Determine the (X, Y) coordinate at the center of the cell enclosing the given text.  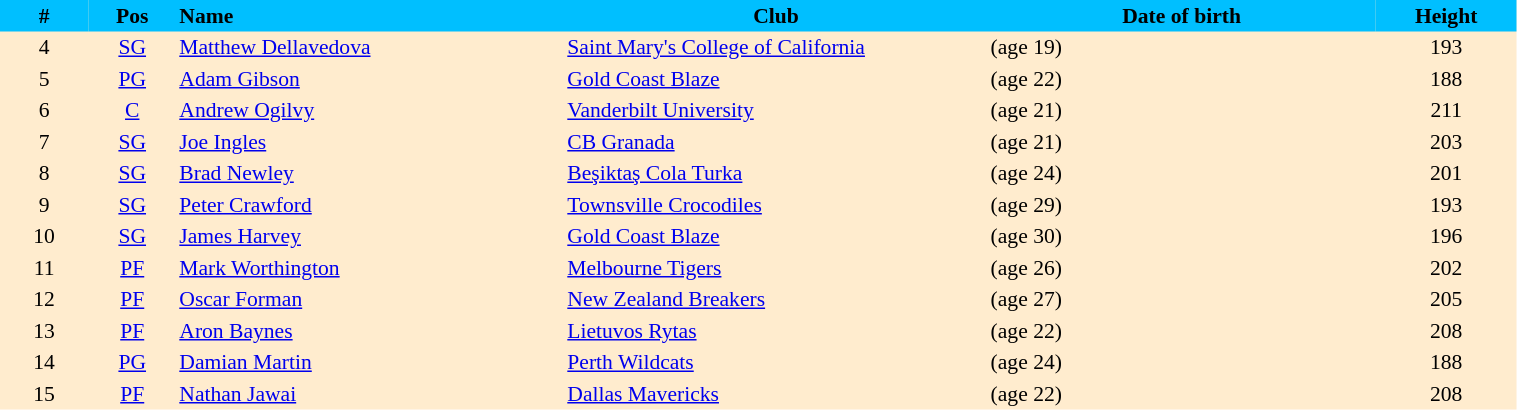
Mark Worthington (370, 268)
CB Granada (776, 142)
# (44, 16)
12 (44, 300)
C (132, 110)
(age 30) (1182, 236)
Peter Crawford (370, 205)
James Harvey (370, 236)
Name (370, 16)
6 (44, 110)
196 (1446, 236)
Dallas Mavericks (776, 394)
(age 26) (1182, 268)
203 (1446, 142)
Height (1446, 16)
(age 19) (1182, 48)
15 (44, 394)
Beşiktaş Cola Turka (776, 174)
Lietuvos Rytas (776, 331)
10 (44, 236)
Pos (132, 16)
Aron Baynes (370, 331)
Oscar Forman (370, 300)
Brad Newley (370, 174)
(age 27) (1182, 300)
Vanderbilt University (776, 110)
Nathan Jawai (370, 394)
8 (44, 174)
5 (44, 79)
201 (1446, 174)
Joe Ingles (370, 142)
Saint Mary's College of California (776, 48)
Perth Wildcats (776, 362)
11 (44, 268)
(age 29) (1182, 205)
202 (1446, 268)
Club (776, 16)
9 (44, 205)
205 (1446, 300)
Melbourne Tigers (776, 268)
Adam Gibson (370, 79)
Damian Martin (370, 362)
New Zealand Breakers (776, 300)
4 (44, 48)
13 (44, 331)
211 (1446, 110)
Townsville Crocodiles (776, 205)
Date of birth (1182, 16)
Matthew Dellavedova (370, 48)
Andrew Ogilvy (370, 110)
14 (44, 362)
7 (44, 142)
